Pinpoint the cell where the given text exists, returning its (X, Y) midpoint coordinate. 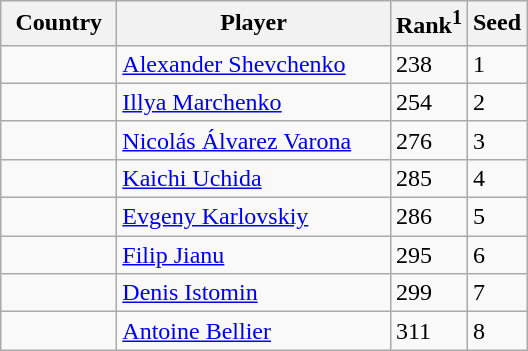
Rank1 (428, 24)
311 (428, 331)
254 (428, 102)
Evgeny Karlovskiy (254, 217)
276 (428, 140)
Antoine Bellier (254, 331)
3 (496, 140)
Alexander Shevchenko (254, 64)
295 (428, 255)
Kaichi Uchida (254, 178)
Illya Marchenko (254, 102)
4 (496, 178)
1 (496, 64)
Country (59, 24)
299 (428, 293)
8 (496, 331)
Seed (496, 24)
7 (496, 293)
2 (496, 102)
Denis Istomin (254, 293)
Player (254, 24)
Filip Jianu (254, 255)
285 (428, 178)
Nicolás Álvarez Varona (254, 140)
286 (428, 217)
238 (428, 64)
5 (496, 217)
6 (496, 255)
